Return [x, y] of the center of cell containing provided text 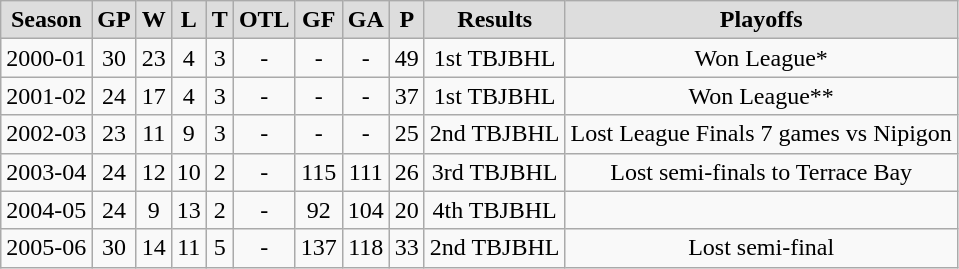
20 [406, 210]
2002-03 [46, 134]
25 [406, 134]
Lost semi-final [761, 248]
14 [154, 248]
12 [154, 172]
115 [318, 172]
OTL [264, 20]
111 [366, 172]
4th TBJBHL [494, 210]
W [154, 20]
92 [318, 210]
2000-01 [46, 58]
Lost semi-finals to Terrace Bay [761, 172]
13 [188, 210]
Won League** [761, 96]
2004-05 [46, 210]
5 [220, 248]
Results [494, 20]
37 [406, 96]
Season [46, 20]
2005-06 [46, 248]
118 [366, 248]
GA [366, 20]
GP [114, 20]
10 [188, 172]
49 [406, 58]
3rd TBJBHL [494, 172]
GF [318, 20]
Lost League Finals 7 games vs Nipigon [761, 134]
26 [406, 172]
33 [406, 248]
T [220, 20]
17 [154, 96]
Won League* [761, 58]
Playoffs [761, 20]
L [188, 20]
2001-02 [46, 96]
2003-04 [46, 172]
137 [318, 248]
P [406, 20]
104 [366, 210]
